Detect which cell encompasses the target text, then output its (X, Y) center coordinate. 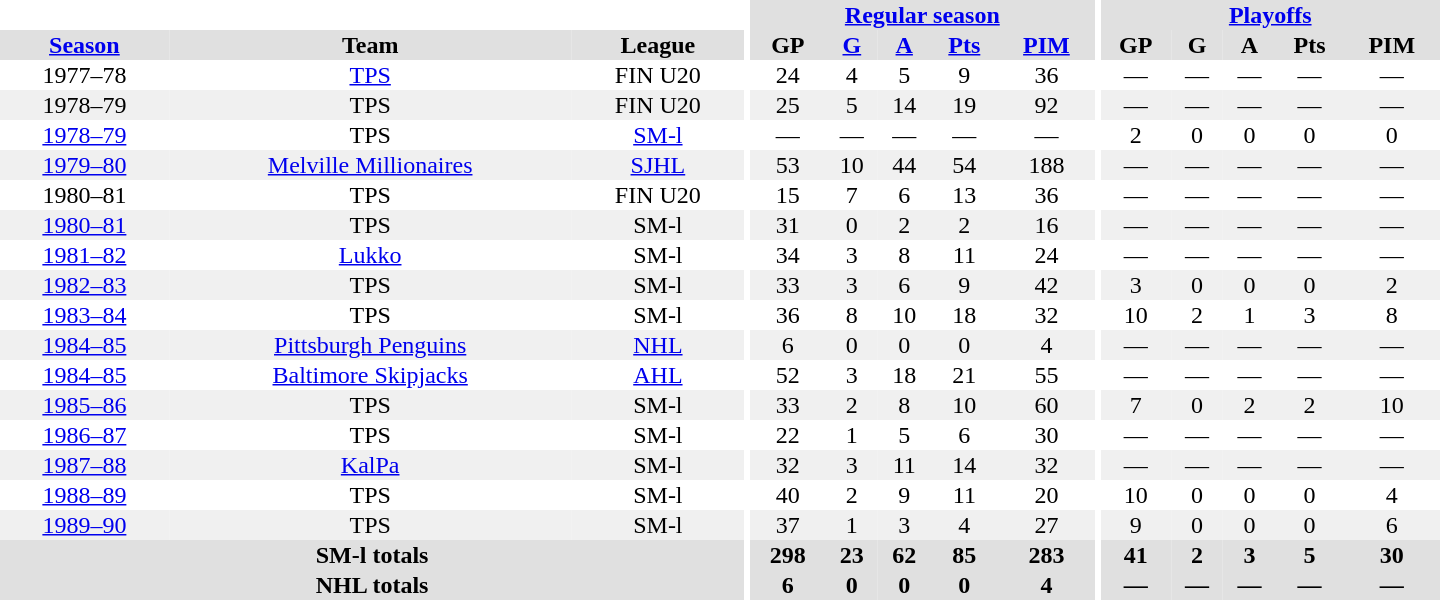
1981–82 (84, 255)
21 (964, 375)
KalPa (370, 465)
298 (788, 555)
85 (964, 555)
Playoffs (1270, 15)
15 (788, 195)
Season (84, 45)
27 (1046, 525)
1987–88 (84, 465)
League (658, 45)
1988–89 (84, 495)
22 (788, 435)
62 (904, 555)
52 (788, 375)
AHL (658, 375)
92 (1046, 105)
23 (852, 555)
NHL (658, 345)
NHL totals (372, 585)
1985–86 (84, 405)
1989–90 (84, 525)
Regular season (922, 15)
SJHL (658, 165)
13 (964, 195)
1986–87 (84, 435)
34 (788, 255)
Lukko (370, 255)
16 (1046, 225)
1982–83 (84, 285)
1983–84 (84, 315)
19 (964, 105)
25 (788, 105)
Baltimore Skipjacks (370, 375)
1977–78 (84, 75)
1979–80 (84, 165)
53 (788, 165)
41 (1135, 555)
188 (1046, 165)
44 (904, 165)
20 (1046, 495)
Team (370, 45)
54 (964, 165)
31 (788, 225)
40 (788, 495)
SM-l totals (372, 555)
37 (788, 525)
55 (1046, 375)
Melville Millionaires (370, 165)
Pittsburgh Penguins (370, 345)
42 (1046, 285)
60 (1046, 405)
283 (1046, 555)
